From the cell containing the given text, extract its center point as (X, Y) coordinate. 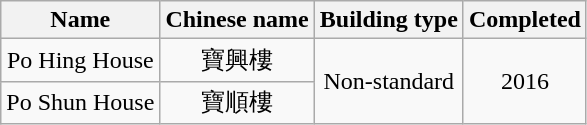
Chinese name (237, 20)
2016 (524, 82)
Building type (388, 20)
寶順樓 (237, 102)
Completed (524, 20)
Po Shun House (80, 102)
Po Hing House (80, 60)
Name (80, 20)
寶興樓 (237, 60)
Non-standard (388, 82)
